From the cell containing the given text, extract its center point as [x, y] coordinate. 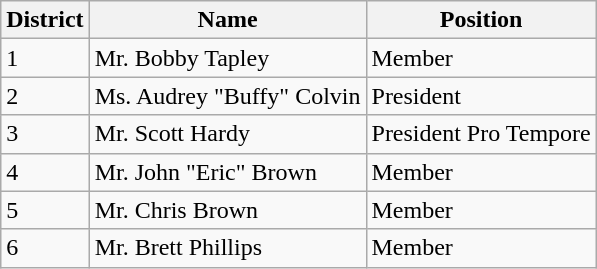
3 [45, 134]
Mr. Brett Phillips [228, 248]
Name [228, 20]
Mr. Chris Brown [228, 210]
President [481, 96]
District [45, 20]
4 [45, 172]
President Pro Tempore [481, 134]
1 [45, 58]
Position [481, 20]
5 [45, 210]
2 [45, 96]
Mr. Bobby Tapley [228, 58]
Mr. Scott Hardy [228, 134]
Mr. John "Eric" Brown [228, 172]
6 [45, 248]
Ms. Audrey "Buffy" Colvin [228, 96]
